Return the [x, y] coordinate for the center point of the cell that contains the specified text.  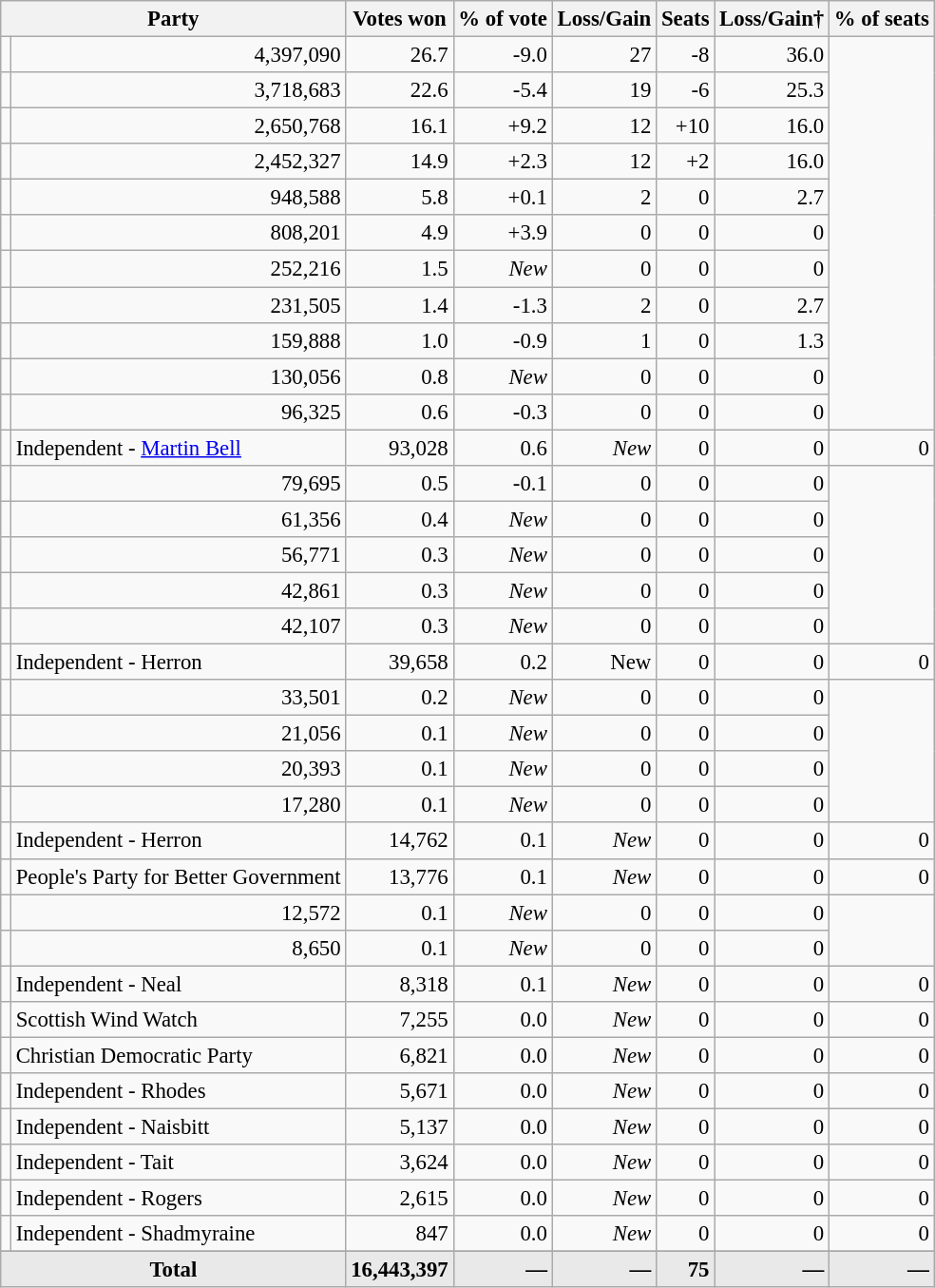
Independent - Rogers [179, 1199]
14.9 [399, 162]
13,776 [399, 876]
-6 [686, 90]
808,201 [179, 233]
231,505 [179, 305]
-0.9 [503, 340]
3,624 [399, 1163]
4,397,090 [179, 55]
33,501 [179, 698]
93,028 [399, 448]
25.3 [772, 90]
Votes won [399, 19]
56,771 [179, 555]
Independent - Neal [179, 984]
Loss/Gain† [772, 19]
-1.3 [503, 305]
17,280 [179, 805]
Independent - Shadmyraine [179, 1234]
130,056 [179, 376]
6,821 [399, 1055]
+9.2 [503, 126]
4.9 [399, 233]
Independent - Tait [179, 1163]
16.1 [399, 126]
36.0 [772, 55]
21,056 [179, 734]
5,137 [399, 1126]
Total [173, 1270]
16,443,397 [399, 1270]
+3.9 [503, 233]
1.3 [772, 340]
Independent - Martin Bell [179, 448]
12,572 [179, 913]
-0.3 [503, 412]
+10 [686, 126]
252,216 [179, 269]
+0.1 [503, 198]
19 [604, 90]
96,325 [179, 412]
2,650,768 [179, 126]
Independent - Rhodes [179, 1091]
1.4 [399, 305]
Independent - Naisbitt [179, 1126]
% of seats [882, 19]
Seats [686, 19]
42,107 [179, 626]
22.6 [399, 90]
159,888 [179, 340]
7,255 [399, 1020]
Party [173, 19]
Loss/Gain [604, 19]
1.5 [399, 269]
8,650 [179, 948]
-8 [686, 55]
20,393 [179, 769]
Scottish Wind Watch [179, 1020]
5,671 [399, 1091]
79,695 [179, 484]
8,318 [399, 984]
1.0 [399, 340]
1 [604, 340]
847 [399, 1234]
5.8 [399, 198]
42,861 [179, 590]
0.4 [399, 519]
14,762 [399, 841]
61,356 [179, 519]
75 [686, 1270]
26.7 [399, 55]
-0.1 [503, 484]
27 [604, 55]
People's Party for Better Government [179, 876]
0.5 [399, 484]
2,452,327 [179, 162]
-5.4 [503, 90]
-9.0 [503, 55]
3,718,683 [179, 90]
39,658 [399, 663]
% of vote [503, 19]
0.8 [399, 376]
2,615 [399, 1199]
Christian Democratic Party [179, 1055]
948,588 [179, 198]
+2 [686, 162]
+2.3 [503, 162]
